Identify which cell holds the provided text, then report its [X, Y] central coordinate. 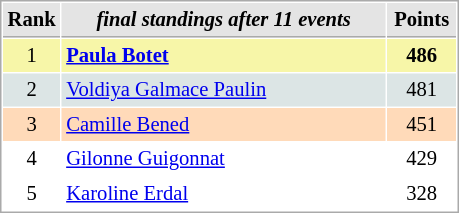
final standings after 11 events [224, 20]
4 [32, 158]
1 [32, 56]
3 [32, 124]
Voldiya Galmace Paulin [224, 90]
2 [32, 90]
Rank [32, 20]
Gilonne Guigonnat [224, 158]
486 [422, 56]
5 [32, 194]
481 [422, 90]
Paula Botet [224, 56]
451 [422, 124]
328 [422, 194]
Points [422, 20]
Karoline Erdal [224, 194]
429 [422, 158]
Camille Bened [224, 124]
